Identify which cell holds the provided text, then report its (X, Y) central coordinate. 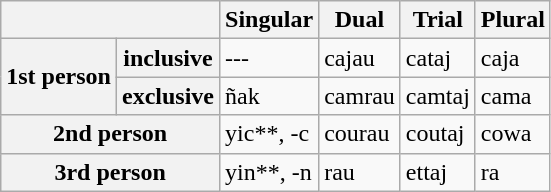
coutaj (438, 134)
Trial (438, 20)
3rd person (110, 172)
cowa (512, 134)
cajau (360, 58)
1st person (59, 77)
cataj (438, 58)
2nd person (110, 134)
yin**, -n (270, 172)
courau (360, 134)
ettaj (438, 172)
yic**, -c (270, 134)
ra (512, 172)
exclusive (168, 96)
Dual (360, 20)
camtaj (438, 96)
rau (360, 172)
caja (512, 58)
camrau (360, 96)
ñak (270, 96)
Singular (270, 20)
--- (270, 58)
cama (512, 96)
inclusive (168, 58)
Plural (512, 20)
